Scan for the cell matching the given text and deliver its [x, y] coordinate at center. 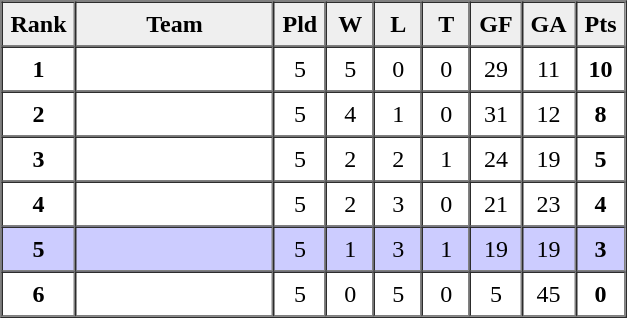
T [446, 24]
24 [496, 158]
12 [549, 114]
GF [496, 24]
23 [549, 204]
45 [549, 294]
GA [549, 24]
21 [496, 204]
Pts [601, 24]
6 [39, 294]
10 [601, 68]
31 [496, 114]
Rank [39, 24]
8 [601, 114]
W [350, 24]
Team [175, 24]
11 [549, 68]
L [398, 24]
29 [496, 68]
Pld [300, 24]
